Determine the (x, y) coordinate at the center of the cell enclosing the given text.  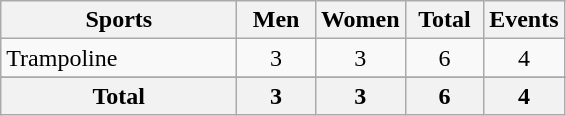
Men (276, 20)
Events (524, 20)
Women (360, 20)
Trampoline (119, 58)
Sports (119, 20)
